Scan for the cell matching the given text and deliver its [x, y] coordinate at center. 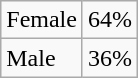
36% [110, 58]
Female [42, 20]
64% [110, 20]
Male [42, 58]
